Provide the (x, y) coordinate of the cell's center where the given text is located.  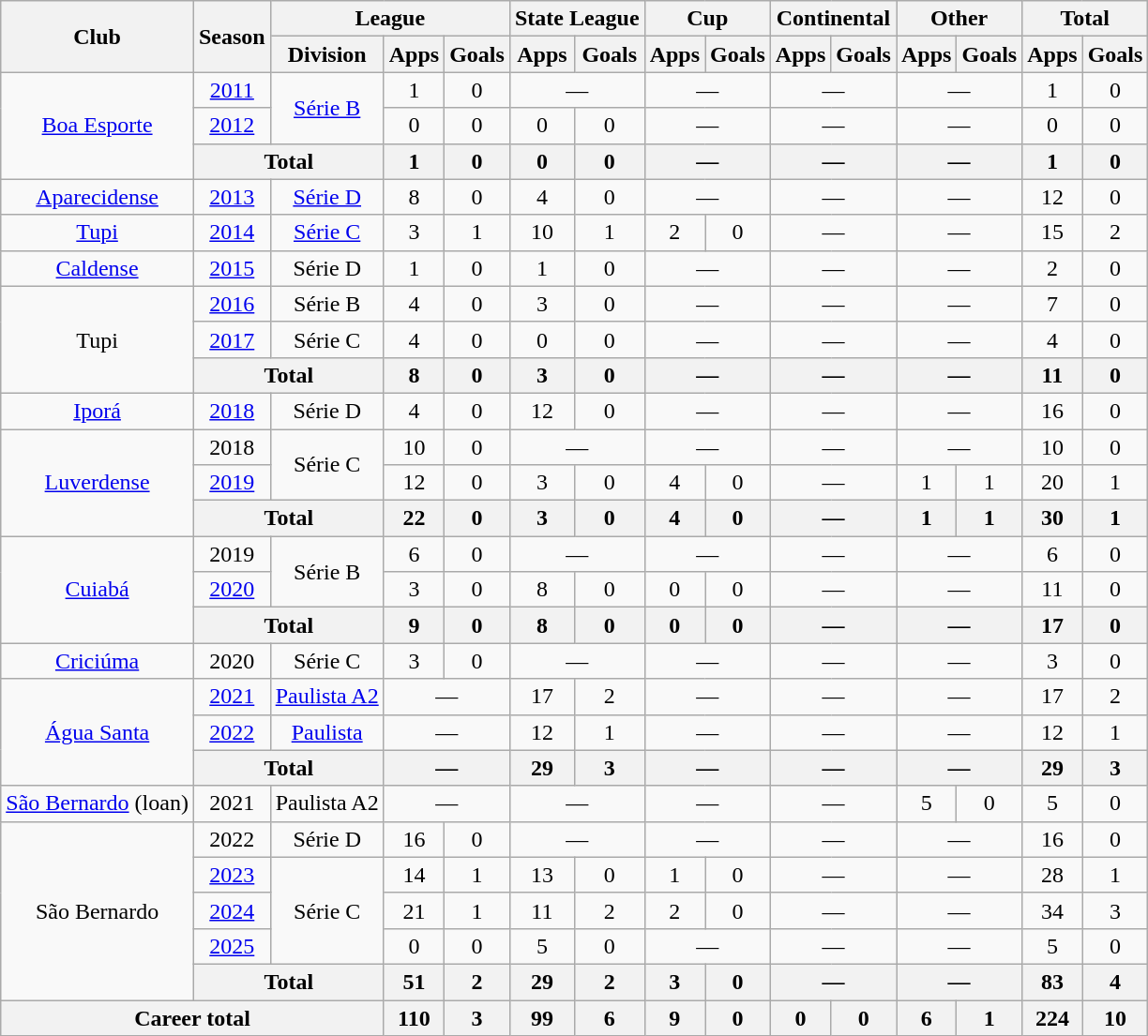
Career total (192, 1017)
224 (1052, 1017)
2024 (232, 910)
São Bernardo (loan) (98, 803)
Other (959, 19)
99 (542, 1017)
Cuiabá (98, 590)
2012 (232, 126)
Division (326, 54)
Caldense (98, 268)
30 (1052, 518)
Criciúma (98, 661)
15 (1052, 233)
20 (1052, 483)
Luverdense (98, 483)
22 (414, 518)
Club (98, 37)
21 (414, 910)
Aparecidense (98, 197)
2025 (232, 946)
2011 (232, 90)
Iporá (98, 411)
2017 (232, 339)
2016 (232, 304)
51 (414, 982)
Continental (833, 19)
Água Santa (98, 732)
34 (1052, 910)
Paulista (326, 732)
Cup (707, 19)
2014 (232, 233)
2013 (232, 197)
28 (1052, 875)
2015 (232, 268)
Boa Esporte (98, 126)
13 (542, 875)
110 (414, 1017)
São Bernardo (98, 910)
83 (1052, 982)
State League (577, 19)
7 (1052, 304)
14 (414, 875)
League (390, 19)
Season (232, 37)
2023 (232, 875)
